Return the [x, y] coordinate for the center point of the cell that contains the specified text.  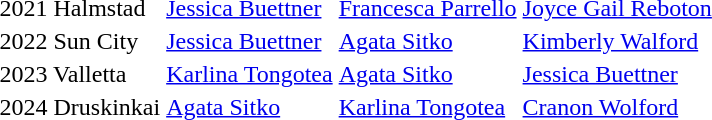
Jessica Buettner [250, 41]
Karlina Tongotea [250, 74]
